Determine the (X, Y) coordinate at the center of the cell enclosing the given text.  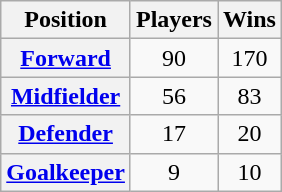
20 (250, 134)
Wins (250, 20)
83 (250, 96)
Players (174, 20)
10 (250, 172)
Forward (66, 58)
Goalkeeper (66, 172)
17 (174, 134)
90 (174, 58)
Defender (66, 134)
Position (66, 20)
56 (174, 96)
Midfielder (66, 96)
170 (250, 58)
9 (174, 172)
